Capture the cell that displays the provided text and extract its (x, y) central coordinate. 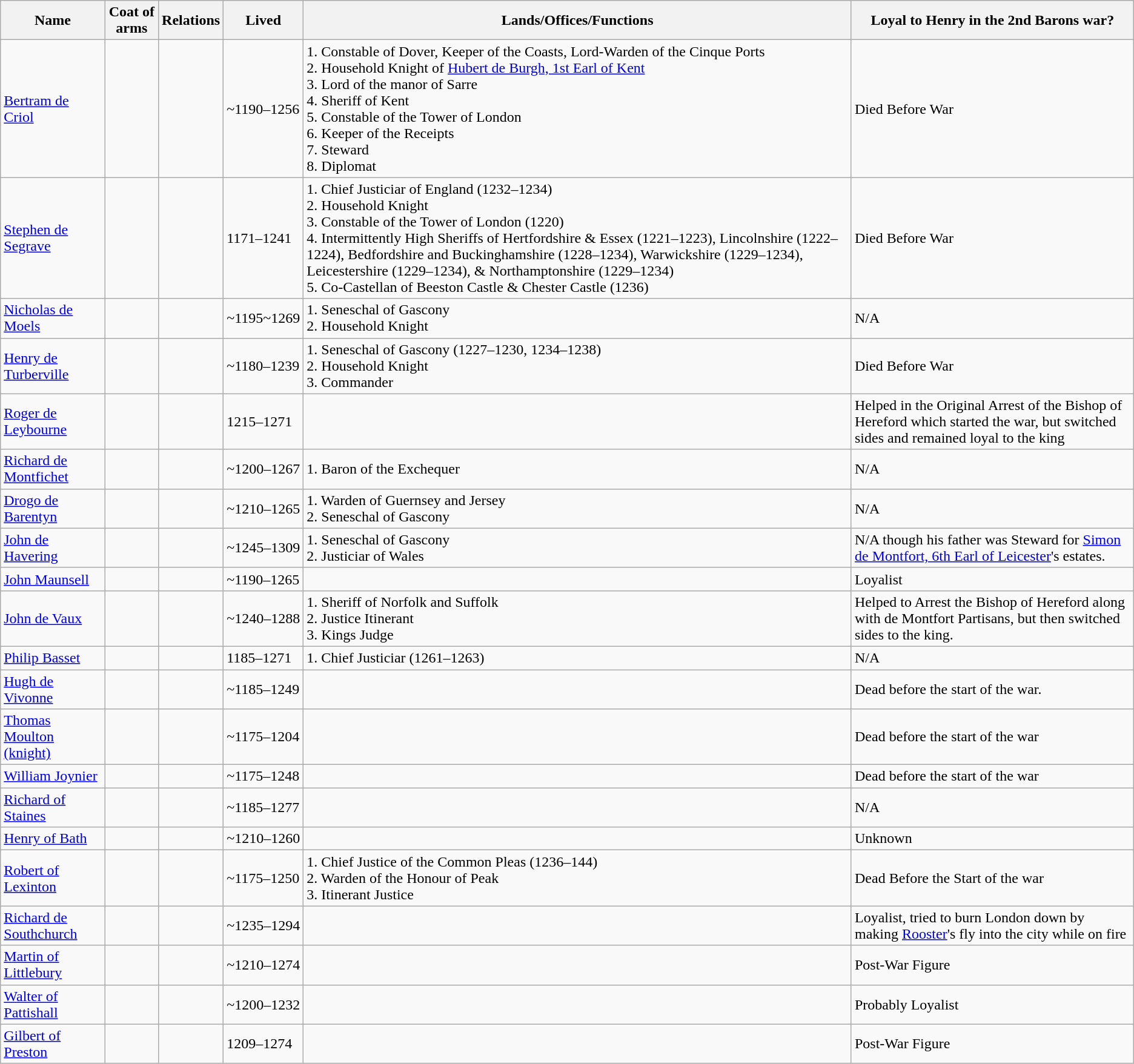
Lived (264, 21)
Dead before the start of the war. (992, 689)
~1175–1204 (264, 737)
~1210–1265 (264, 509)
1215–1271 (264, 421)
1171–1241 (264, 238)
Drogo de Barentyn (53, 509)
Nicholas de Moels (53, 319)
Relations (191, 21)
Henry de Turberville (53, 366)
1. Baron of the Exchequer (578, 469)
~1190–1265 (264, 579)
Coat of arms (131, 21)
~1210–1274 (264, 965)
~1200–1267 (264, 469)
Loyal to Henry in the 2nd Barons war? (992, 21)
Robert of Lexinton (53, 878)
1. Seneschal of Gascony2. Justiciar of Wales (578, 547)
Thomas Moulton (knight) (53, 737)
~1190–1256 (264, 109)
Stephen de Segrave (53, 238)
Richard of Staines (53, 808)
Unknown (992, 839)
Name (53, 21)
1209–1274 (264, 1044)
~1175–1250 (264, 878)
~1245–1309 (264, 547)
Henry of Bath (53, 839)
1185–1271 (264, 658)
~1185–1249 (264, 689)
N/A though his father was Steward for Simon de Montfort, 6th Earl of Leicester's estates. (992, 547)
~1240–1288 (264, 618)
1. Seneschal of Gascony (1227–1230, 1234–1238)2. Household Knight3. Commander (578, 366)
William Joynier (53, 776)
Roger de Leybourne (53, 421)
~1195~1269 (264, 319)
~1180–1239 (264, 366)
Helped to Arrest the Bishop of Hereford along with de Montfort Partisans, but then switched sides to the king. (992, 618)
John de Vaux (53, 618)
1. Sheriff of Norfolk and Suffolk2. Justice Itinerant3. Kings Judge (578, 618)
Gilbert of Preston (53, 1044)
Philip Basset (53, 658)
~1175–1248 (264, 776)
Martin of Littlebury (53, 965)
John Maunsell (53, 579)
Bertram de Criol (53, 109)
1. Chief Justice of the Common Pleas (1236–144)2. Warden of the Honour of Peak3. Itinerant Justice (578, 878)
~1235–1294 (264, 925)
~1185–1277 (264, 808)
Walter of Pattishall (53, 1004)
Lands/Offices/Functions (578, 21)
Loyalist, tried to burn London down by making Rooster's fly into the city while on fire (992, 925)
Probably Loyalist (992, 1004)
Hugh de Vivonne (53, 689)
1. Seneschal of Gascony2. Household Knight (578, 319)
1. Chief Justiciar (1261–1263) (578, 658)
~1200–1232 (264, 1004)
~1210–1260 (264, 839)
Loyalist (992, 579)
John de Havering (53, 547)
Dead Before the Start of the war (992, 878)
Helped in the Original Arrest of the Bishop of Hereford which started the war, but switched sides and remained loyal to the king (992, 421)
Richard de Montfichet (53, 469)
1. Warden of Guernsey and Jersey2. Seneschal of Gascony (578, 509)
Richard de Southchurch (53, 925)
